Output the (x, y) coordinate of the center of the cell containing the given text.  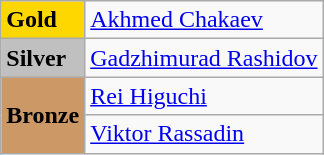
Rei Higuchi (204, 96)
Gold (43, 20)
Gadzhimurad Rashidov (204, 58)
Viktor Rassadin (204, 134)
Bronze (43, 115)
Akhmed Chakaev (204, 20)
Silver (43, 58)
